Search for the cell housing the specified text and yield its (x, y) center coordinate. 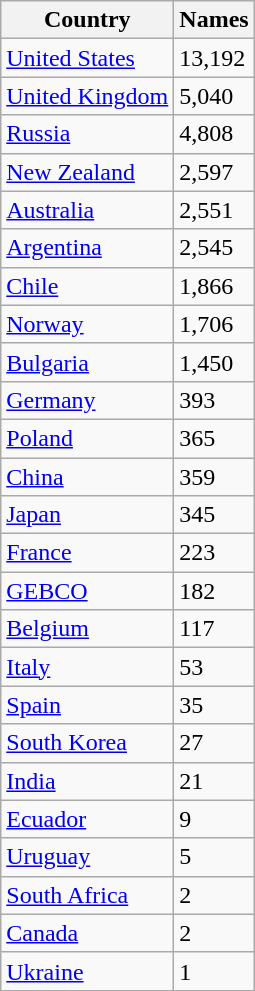
Country (88, 20)
Canada (88, 933)
182 (214, 591)
China (88, 477)
South Korea (88, 743)
South Africa (88, 895)
GEBCO (88, 591)
Norway (88, 324)
1,866 (214, 286)
Belgium (88, 629)
United States (88, 58)
United Kingdom (88, 96)
2,545 (214, 248)
2,551 (214, 210)
Italy (88, 667)
New Zealand (88, 172)
13,192 (214, 58)
Names (214, 20)
359 (214, 477)
Spain (88, 705)
India (88, 781)
53 (214, 667)
117 (214, 629)
223 (214, 553)
9 (214, 819)
345 (214, 515)
France (88, 553)
1,706 (214, 324)
Chile (88, 286)
365 (214, 438)
Argentina (88, 248)
393 (214, 400)
1 (214, 971)
Ukraine (88, 971)
5 (214, 857)
27 (214, 743)
2,597 (214, 172)
Ecuador (88, 819)
Uruguay (88, 857)
Russia (88, 134)
5,040 (214, 96)
35 (214, 705)
Bulgaria (88, 362)
Germany (88, 400)
Australia (88, 210)
Poland (88, 438)
4,808 (214, 134)
Japan (88, 515)
1,450 (214, 362)
21 (214, 781)
